Determine the (x, y) coordinate at the center of the cell enclosing the given text.  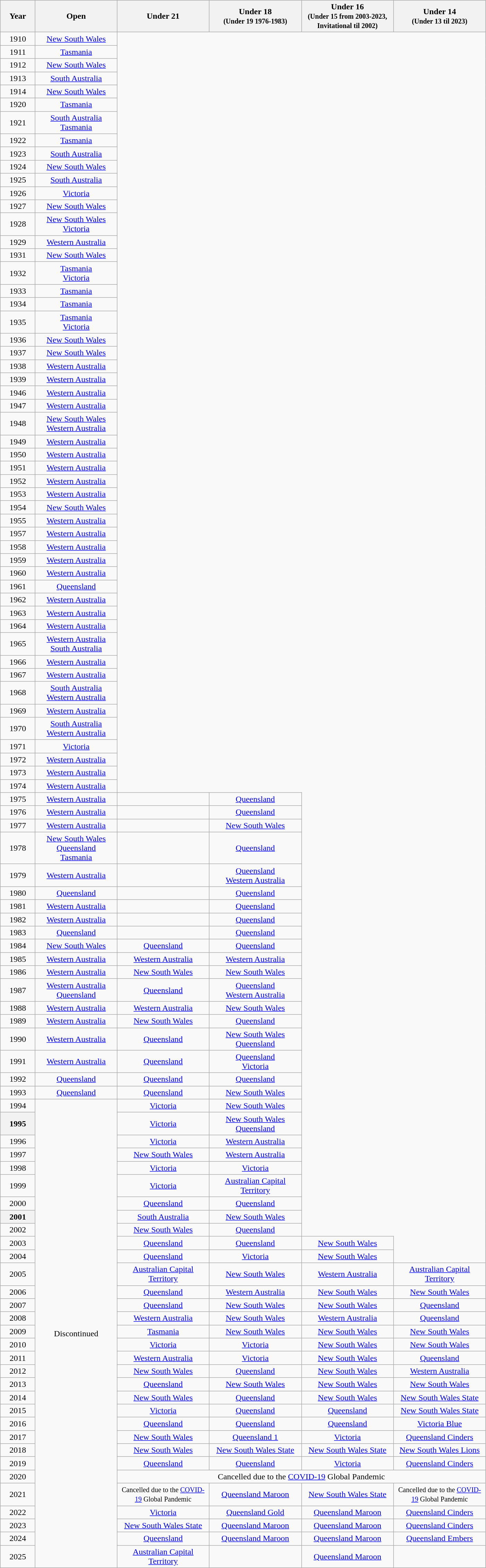
1931 (18, 255)
2025 (18, 1557)
2020 (18, 1477)
1986 (18, 972)
1932 (18, 273)
1994 (18, 1106)
1937 (18, 353)
Discontinued (76, 1334)
1987 (18, 990)
2009 (18, 1331)
1998 (18, 1168)
1978 (18, 848)
1924 (18, 167)
1980 (18, 893)
1996 (18, 1141)
2000 (18, 1204)
Western AustraliaQueensland (76, 990)
2018 (18, 1450)
1991 (18, 1061)
2013 (18, 1384)
Under 18(Under 19 1976-1983) (255, 16)
1939 (18, 379)
1920 (18, 105)
QueenslandVictoria (255, 1061)
1949 (18, 442)
2012 (18, 1371)
1948 (18, 423)
1979 (18, 875)
2017 (18, 1437)
2008 (18, 1318)
2002 (18, 1230)
1935 (18, 322)
1947 (18, 406)
2003 (18, 1243)
1951 (18, 468)
Under 16(Under 15 from 2003-2023, Invitational til 2002) (347, 16)
1923 (18, 153)
New South WalesQueenslandTasmania (76, 848)
1993 (18, 1092)
New South WalesWestern Australia (76, 423)
1926 (18, 193)
1910 (18, 39)
1990 (18, 1039)
Victoria Blue (440, 1424)
1959 (18, 560)
2007 (18, 1305)
Under 21 (163, 16)
2004 (18, 1256)
1972 (18, 760)
1992 (18, 1079)
2005 (18, 1274)
2001 (18, 1217)
1995 (18, 1124)
1929 (18, 242)
2010 (18, 1345)
South AustraliaTasmania (76, 123)
Queensland Embers (440, 1539)
1927 (18, 206)
2014 (18, 1398)
2021 (18, 1494)
1911 (18, 52)
1981 (18, 906)
1988 (18, 1008)
Year (18, 16)
1914 (18, 91)
2023 (18, 1525)
2016 (18, 1424)
2011 (18, 1358)
Queensland Gold (255, 1512)
1928 (18, 224)
1946 (18, 392)
1966 (18, 662)
1964 (18, 626)
1955 (18, 521)
1976 (18, 812)
1913 (18, 78)
1957 (18, 534)
1985 (18, 959)
1997 (18, 1154)
Western AustraliaSouth Australia (76, 644)
1961 (18, 586)
1977 (18, 825)
2024 (18, 1539)
1912 (18, 65)
2006 (18, 1292)
2022 (18, 1512)
1960 (18, 573)
1958 (18, 547)
1975 (18, 799)
1962 (18, 600)
1922 (18, 140)
2019 (18, 1463)
Under 14(Under 13 til 2023) (440, 16)
1953 (18, 494)
1974 (18, 786)
1971 (18, 746)
1984 (18, 946)
Open (76, 16)
1963 (18, 613)
1938 (18, 366)
1934 (18, 304)
1954 (18, 507)
1967 (18, 675)
1973 (18, 773)
1936 (18, 340)
1933 (18, 291)
1982 (18, 920)
1950 (18, 455)
1983 (18, 933)
1968 (18, 693)
New South WalesVictoria (76, 224)
Queensland 1 (255, 1437)
1921 (18, 123)
2015 (18, 1411)
1989 (18, 1021)
New South Wales Lions (440, 1450)
1969 (18, 711)
1952 (18, 481)
1965 (18, 644)
1999 (18, 1186)
1925 (18, 180)
1970 (18, 729)
